Return [x, y] of the center of cell containing provided text 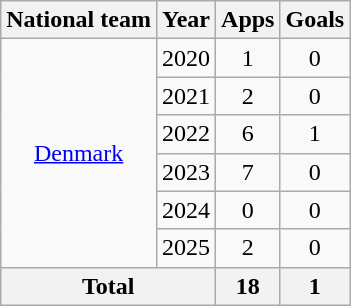
2022 [186, 134]
2023 [186, 172]
18 [248, 286]
2024 [186, 210]
National team [79, 20]
7 [248, 172]
2021 [186, 96]
Apps [248, 20]
2025 [186, 248]
Denmark [79, 153]
6 [248, 134]
Year [186, 20]
2020 [186, 58]
Total [108, 286]
Goals [315, 20]
